Extract the [x, y] coordinate from the center of the cell holding the provided text.  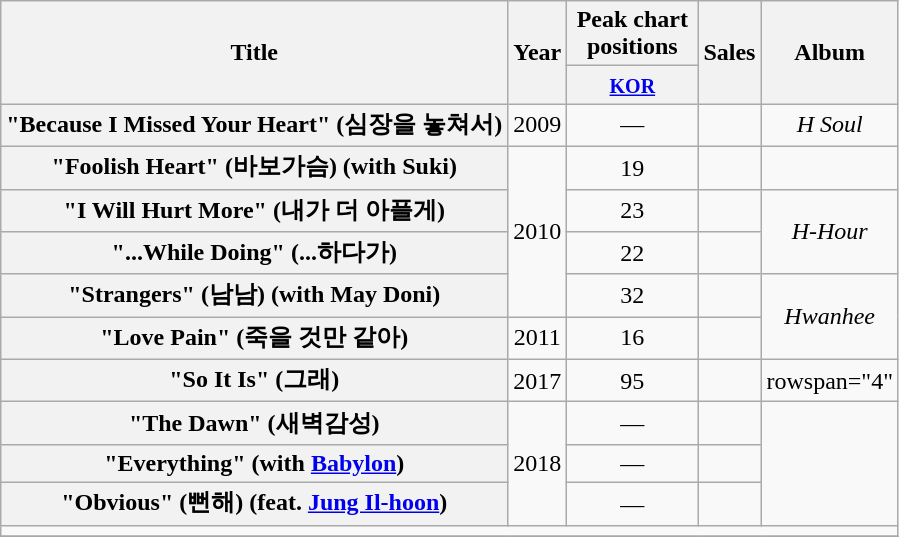
22 [632, 254]
rowspan="4" [830, 380]
"Because I Missed Your Heart" (심장을 놓쳐서) [254, 126]
"Love Pain" (죽을 것만 같아) [254, 338]
H-Hour [830, 232]
2010 [538, 231]
2011 [538, 338]
"I Will Hurt More" (내가 더 아플게) [254, 210]
32 [632, 296]
Peak chart positions [632, 34]
95 [632, 380]
16 [632, 338]
Year [538, 52]
H Soul [830, 126]
"Obvious" (뻔해) (feat. Jung Il-hoon) [254, 504]
23 [632, 210]
Sales [730, 52]
"Foolish Heart" (바보가슴) (with Suki) [254, 168]
Title [254, 52]
"Everything" (with Babylon) [254, 463]
19 [632, 168]
"The Dawn" (새벽감성) [254, 424]
"...While Doing" (...하다가) [254, 254]
KOR [632, 85]
Hwanhee [830, 316]
"Strangers" (남남) (with May Doni) [254, 296]
2009 [538, 126]
2017 [538, 380]
"So It Is" (그래) [254, 380]
2018 [538, 464]
Album [830, 52]
